Return the [x, y] coordinate for the center point of the cell that contains the specified text.  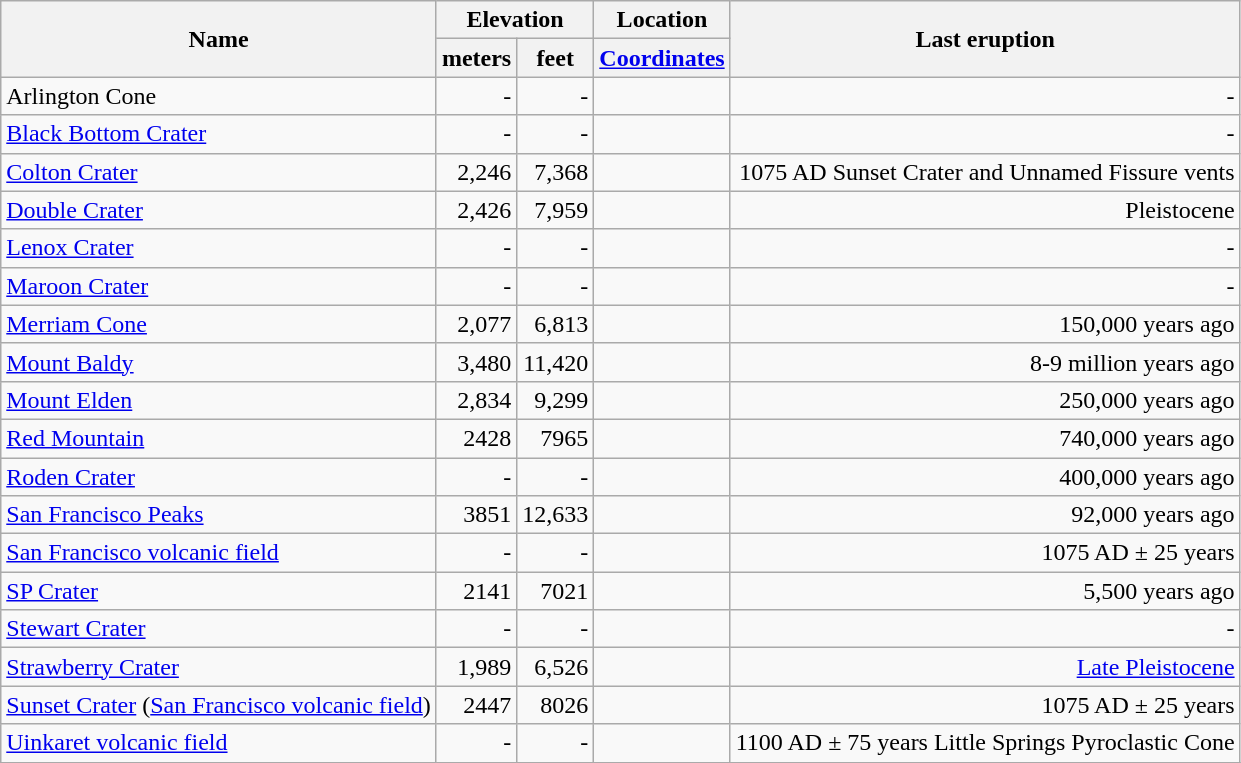
Colton Crater [219, 172]
2141 [476, 591]
250,000 years ago [985, 400]
2447 [476, 705]
6,526 [556, 667]
Uinkaret volcanic field [219, 743]
Arlington Cone [219, 96]
Name [219, 39]
150,000 years ago [985, 324]
2,834 [476, 400]
7,959 [556, 210]
3,480 [476, 362]
feet [556, 58]
740,000 years ago [985, 438]
Last eruption [985, 39]
3851 [476, 515]
Black Bottom Crater [219, 134]
Lenox Crater [219, 248]
2,246 [476, 172]
San Francisco Peaks [219, 515]
Coordinates [662, 58]
7,368 [556, 172]
8-9 million years ago [985, 362]
SP Crater [219, 591]
12,633 [556, 515]
Mount Baldy [219, 362]
Red Mountain [219, 438]
6,813 [556, 324]
8026 [556, 705]
Roden Crater [219, 477]
2,077 [476, 324]
7965 [556, 438]
2,426 [476, 210]
7021 [556, 591]
San Francisco volcanic field [219, 553]
Strawberry Crater [219, 667]
meters [476, 58]
Mount Elden [219, 400]
2428 [476, 438]
Maroon Crater [219, 286]
9,299 [556, 400]
Location [662, 20]
1075 AD Sunset Crater and Unnamed Fissure vents [985, 172]
Pleistocene [985, 210]
5,500 years ago [985, 591]
Stewart Crater [219, 629]
400,000 years ago [985, 477]
Sunset Crater (San Francisco volcanic field) [219, 705]
1,989 [476, 667]
Late Pleistocene [985, 667]
Double Crater [219, 210]
1100 AD ± 75 years Little Springs Pyroclastic Cone [985, 743]
11,420 [556, 362]
Merriam Cone [219, 324]
Elevation [514, 20]
92,000 years ago [985, 515]
